Provide the [x, y] coordinate of the cell's center where the given text is located.  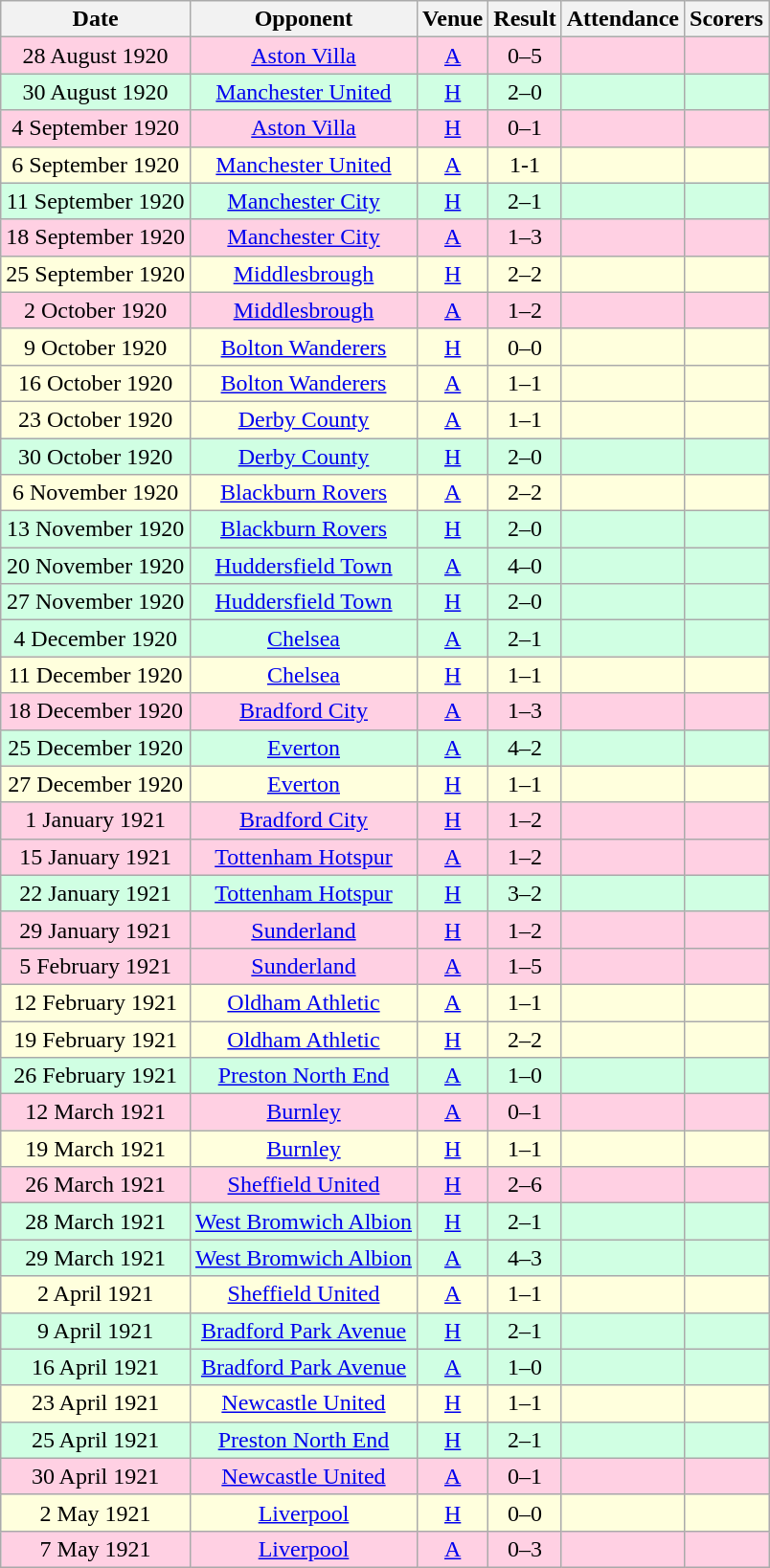
2 May 1921 [96, 1512]
25 December 1920 [96, 748]
Scorers [727, 19]
6 November 1920 [96, 493]
9 October 1920 [96, 347]
2 April 1921 [96, 1294]
11 September 1920 [96, 201]
Venue [453, 19]
1-1 [525, 165]
5 February 1921 [96, 966]
1–5 [525, 966]
23 October 1920 [96, 419]
30 April 1921 [96, 1476]
2–6 [525, 1185]
28 March 1921 [96, 1221]
4 December 1920 [96, 638]
16 April 1921 [96, 1367]
28 August 1920 [96, 56]
19 March 1921 [96, 1149]
Opponent [303, 19]
18 September 1920 [96, 237]
27 December 1920 [96, 784]
26 February 1921 [96, 1076]
9 April 1921 [96, 1331]
4–2 [525, 748]
4–3 [525, 1258]
29 January 1921 [96, 930]
26 March 1921 [96, 1185]
20 November 1920 [96, 566]
7 May 1921 [96, 1549]
23 April 1921 [96, 1403]
22 January 1921 [96, 893]
0–5 [525, 56]
11 December 1920 [96, 675]
0–3 [525, 1549]
15 January 1921 [96, 857]
Attendance [623, 19]
19 February 1921 [96, 1039]
12 February 1921 [96, 1002]
16 October 1920 [96, 383]
30 October 1920 [96, 457]
Result [525, 19]
6 September 1920 [96, 165]
1 January 1921 [96, 820]
30 August 1920 [96, 92]
29 March 1921 [96, 1258]
27 November 1920 [96, 602]
4 September 1920 [96, 128]
2 October 1920 [96, 310]
13 November 1920 [96, 529]
3–2 [525, 893]
12 March 1921 [96, 1112]
18 December 1920 [96, 711]
Date [96, 19]
25 April 1921 [96, 1440]
4–0 [525, 566]
25 September 1920 [96, 274]
